Capture the cell that displays the provided text and extract its [X, Y] central coordinate. 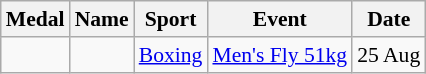
Name [102, 19]
Medal [36, 19]
Date [388, 19]
Boxing [171, 55]
25 Aug [388, 55]
Men's Fly 51kg [280, 55]
Event [280, 19]
Sport [171, 19]
